Output the [X, Y] coordinate of the center of the cell containing the given text.  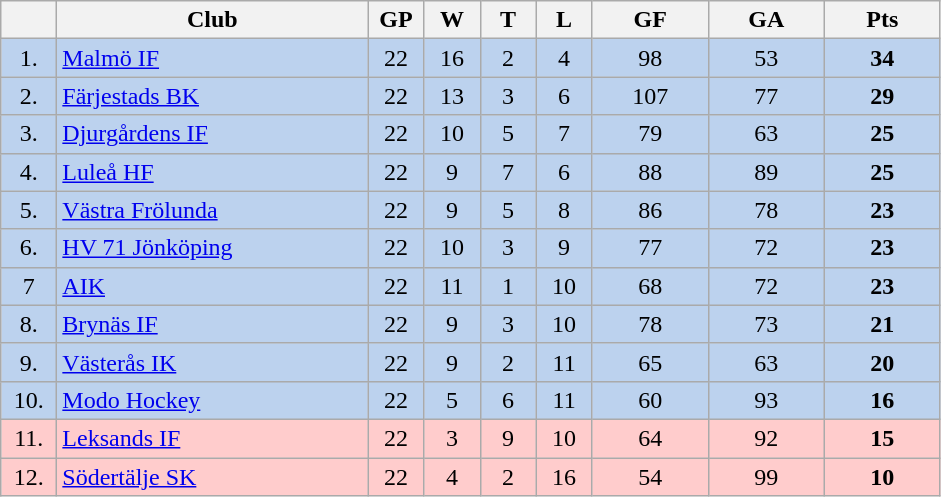
Brynäs IF [212, 324]
93 [766, 400]
T [508, 20]
64 [650, 438]
Västerås IK [212, 362]
20 [882, 362]
GF [650, 20]
15 [882, 438]
GP [396, 20]
34 [882, 58]
54 [650, 477]
Malmö IF [212, 58]
13 [452, 96]
11. [29, 438]
53 [766, 58]
29 [882, 96]
Färjestads BK [212, 96]
73 [766, 324]
12. [29, 477]
79 [650, 134]
8. [29, 324]
Club [212, 20]
Pts [882, 20]
89 [766, 172]
Modo Hockey [212, 400]
92 [766, 438]
Södertälje SK [212, 477]
88 [650, 172]
2. [29, 96]
60 [650, 400]
Västra Frölunda [212, 210]
9. [29, 362]
1 [508, 286]
W [452, 20]
99 [766, 477]
Luleå HF [212, 172]
Djurgårdens IF [212, 134]
65 [650, 362]
98 [650, 58]
HV 71 Jönköping [212, 248]
8 [564, 210]
10. [29, 400]
Leksands IF [212, 438]
1. [29, 58]
5. [29, 210]
GA [766, 20]
3. [29, 134]
4. [29, 172]
6. [29, 248]
AIK [212, 286]
68 [650, 286]
107 [650, 96]
86 [650, 210]
L [564, 20]
21 [882, 324]
